From the cell containing the given text, extract its center point as [x, y] coordinate. 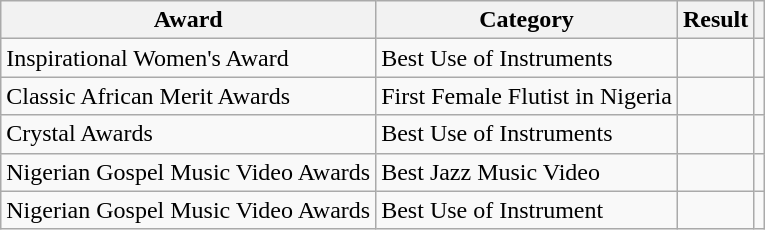
Category [527, 20]
First Female Flutist in Nigeria [527, 96]
Result [715, 20]
Best Use of Instrument [527, 210]
Classic African Merit Awards [188, 96]
Crystal Awards [188, 134]
Best Jazz Music Video [527, 172]
Inspirational Women's Award [188, 58]
Award [188, 20]
